For the text-containing cell, return its midpoint in (X, Y) coordinate format. 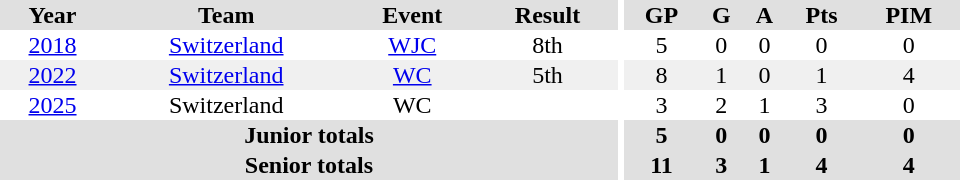
Team (226, 15)
2 (722, 105)
Pts (821, 15)
11 (662, 165)
Year (52, 15)
2018 (52, 45)
GP (662, 15)
PIM (909, 15)
WJC (412, 45)
Event (412, 15)
2022 (52, 75)
A (765, 15)
Senior totals (309, 165)
8th (548, 45)
8 (662, 75)
Result (548, 15)
G (722, 15)
5th (548, 75)
Junior totals (309, 135)
2025 (52, 105)
